Locate the cell with the specified text and output its (X, Y) center coordinate. 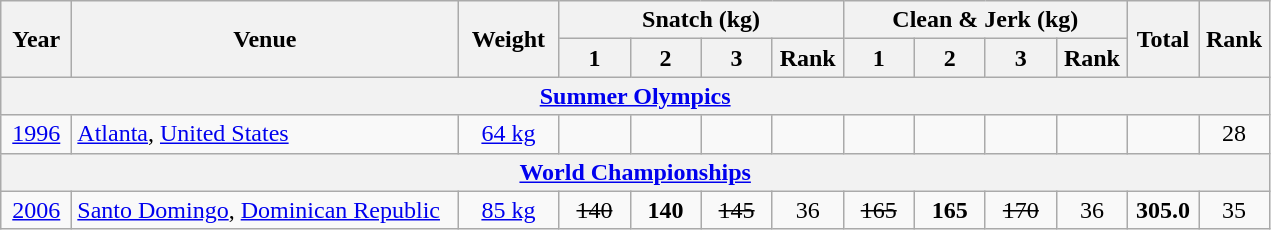
64 kg (508, 134)
Weight (508, 39)
35 (1234, 210)
85 kg (508, 210)
1996 (36, 134)
Snatch (kg) (701, 20)
28 (1234, 134)
Summer Olympics (636, 96)
Atlanta, United States (265, 134)
2006 (36, 210)
145 (736, 210)
World Championships (636, 172)
Total (1162, 39)
Santo Domingo, Dominican Republic (265, 210)
305.0 (1162, 210)
Clean & Jerk (kg) (985, 20)
Venue (265, 39)
170 (1020, 210)
Year (36, 39)
